Return (X, Y) of the center of cell containing provided text 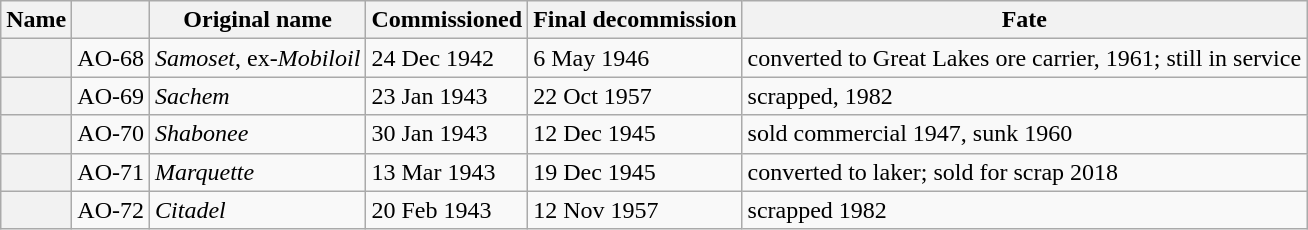
Commissioned (447, 20)
Sachem (258, 96)
converted to Great Lakes ore carrier, 1961; still in service (1024, 58)
22 Oct 1957 (635, 96)
20 Feb 1943 (447, 210)
AO-70 (111, 134)
Shabonee (258, 134)
AO-72 (111, 210)
sold commercial 1947, sunk 1960 (1024, 134)
AO-68 (111, 58)
scrapped, 1982 (1024, 96)
Citadel (258, 210)
24 Dec 1942 (447, 58)
Final decommission (635, 20)
19 Dec 1945 (635, 172)
converted to laker; sold for scrap 2018 (1024, 172)
Marquette (258, 172)
23 Jan 1943 (447, 96)
scrapped 1982 (1024, 210)
13 Mar 1943 (447, 172)
AO-69 (111, 96)
Fate (1024, 20)
12 Nov 1957 (635, 210)
Name (36, 20)
Original name (258, 20)
30 Jan 1943 (447, 134)
AO-71 (111, 172)
Samoset, ex-Mobiloil (258, 58)
6 May 1946 (635, 58)
12 Dec 1945 (635, 134)
